Locate the cell with the specified text and output its [x, y] center coordinate. 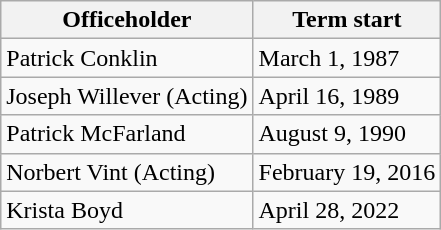
March 1, 1987 [347, 58]
Term start [347, 20]
April 16, 1989 [347, 96]
Joseph Willever (Acting) [127, 96]
August 9, 1990 [347, 134]
February 19, 2016 [347, 172]
Patrick McFarland [127, 134]
Norbert Vint (Acting) [127, 172]
Patrick Conklin [127, 58]
April 28, 2022 [347, 210]
Officeholder [127, 20]
Krista Boyd [127, 210]
